Detect which cell encompasses the target text, then output its [x, y] center coordinate. 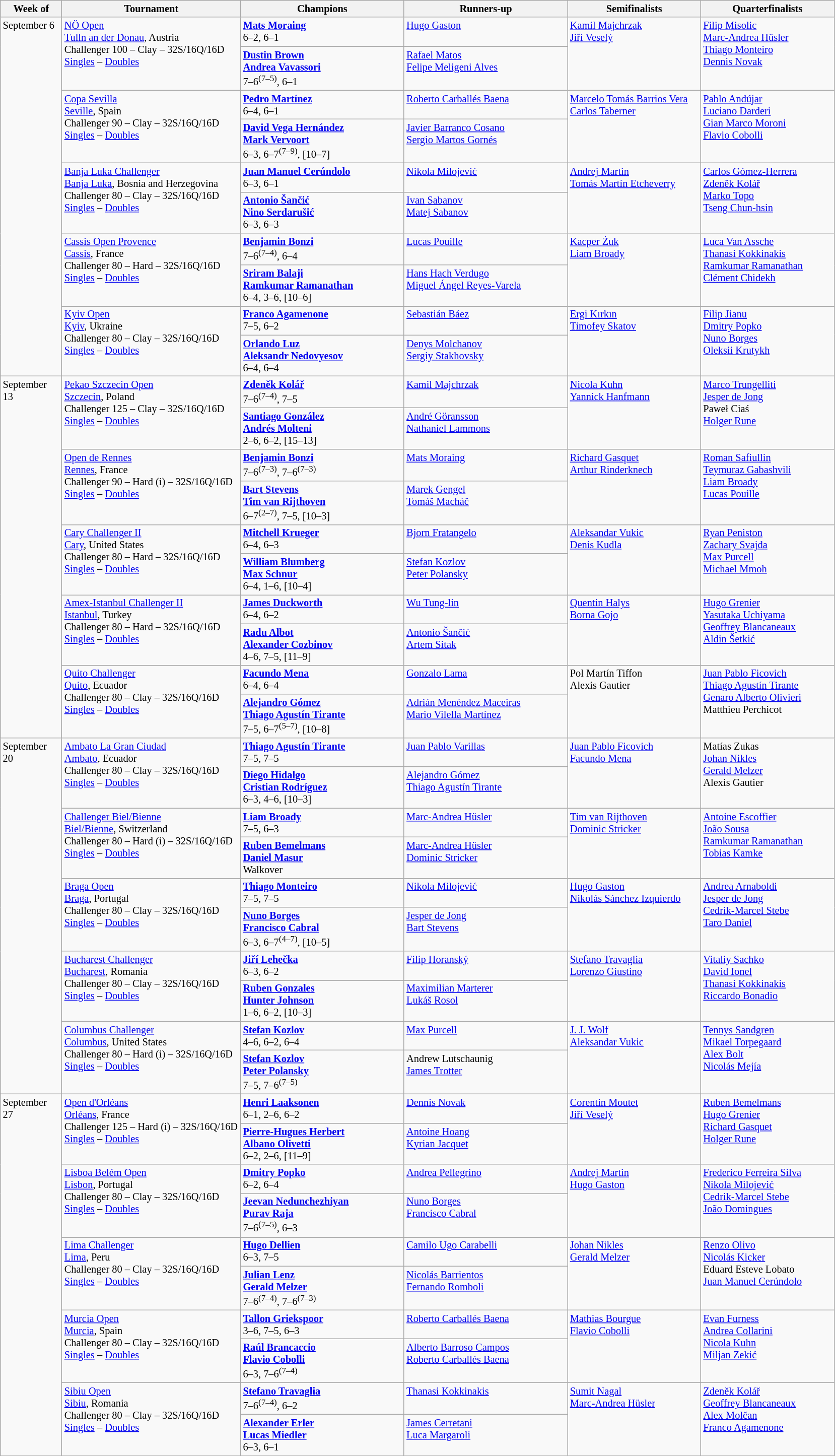
Bjorn Fratangelo [485, 539]
Marc-Andrea Hüsler [485, 823]
Juan Manuel Cerúndolo6–3, 6–1 [322, 177]
Andrew Lutschaunig James Trotter [485, 1072]
September 6 [31, 196]
J. J. Wolf Aleksandar Vukic [635, 1058]
Franco Agamenone7–5, 6–2 [322, 320]
Cary Challenger IICary, United States Challenger 80 – Hard – 32S/16Q/16DSingles – Doubles [151, 559]
Dennis Novak [485, 1108]
Stefano Travaglia7–6(7–4), 6–2 [322, 1399]
Andrej Martin Tomás Martín Etcheverry [635, 197]
Sumit Nagal Marc-Andrea Hüsler [635, 1419]
James Cerretani Luca Margaroli [485, 1435]
Alejandro Gómez Thiago Agustín Tirante7–5, 6–7(5–7), [10–8] [322, 715]
Ambato La Gran CiudadAmbato, Ecuador Challenger 80 – Clay – 32S/16Q/16DSingles – Doubles [151, 773]
Pablo Andújar Luciano Darderi Gian Marco Moroni Flavio Cobolli [768, 127]
Max Purcell [485, 1036]
Sebastián Báez [485, 320]
Stefano Travaglia Lorenzo Giustino [635, 985]
Frederico Ferreira Silva Nikola Milojević Cedrik-Marcel Stebe João Domingues [768, 1201]
Bucharest ChallengerBucharest, Romania Challenger 80 – Clay – 32S/16Q/16DSingles – Doubles [151, 985]
Liam Broady7–5, 6–3 [322, 823]
Javier Barranco Cosano Sergio Martos Gornés [485, 141]
Tallon Griekspoor3–6, 7–5, 6–3 [322, 1325]
Kyiv OpenKyiv, Ukraine Challenger 80 – Clay – 32S/16Q/16DSingles – Doubles [151, 341]
Alberto Barroso Campos Roberto Carballés Baena [485, 1361]
Antonio Šančić Nino Serdarušić6–3, 6–3 [322, 213]
Denys Molchanov Sergiy Stakhovsky [485, 356]
Zdeněk Kolář Geoffrey Blancaneaux Alex Molčan Franco Agamenone [768, 1419]
Thiago Agustín Tirante7–5, 7–5 [322, 752]
Luca Van Assche Thanasi Kokkinakis Ramkumar Ramanathan Clément Chidekh [768, 270]
Week of [31, 9]
Filip Horanský [485, 965]
Corentin Moutet Jiří Veselý [635, 1129]
Stefan Kozlov Peter Polansky [485, 574]
Braga OpenBraga, Portugal Challenger 80 – Clay – 32S/16Q/16DSingles – Doubles [151, 915]
September 27 [31, 1275]
Pol Martín Tiffon Alexis Gautier [635, 701]
Evan Furness Andrea Collarini Nicola Kuhn Miljan Zekić [768, 1346]
Benjamin Bonzi7–6(7–3), 7–6(7–3) [322, 465]
Pekao Szczecin OpenSzczecin, Poland Challenger 125 – Clay – 32S/16Q/16DSingles – Doubles [151, 412]
Jeevan Nedunchezhiyan Purav Raja7–6(7–5), 6–3 [322, 1215]
Nicola Kuhn Yannick Hanfmann [635, 412]
Stefan Kozlov4–6, 6–2, 6–4 [322, 1036]
Marcelo Tomás Barrios Vera Carlos Taberner [635, 127]
Mathias Bourgue Flavio Cobolli [635, 1346]
Benjamin Bonzi7–6(7–4), 6–4 [322, 249]
Mats Moraing6–2, 6–1 [322, 32]
Jiří Lehečka6–3, 6–2 [322, 965]
Alexander Erler Lucas Miedler6–3, 6–1 [322, 1435]
Andrea Pellegrino [485, 1179]
Sriram Balaji Ramkumar Ramanathan6–4, 3–6, [10–6] [322, 285]
Rafael Matos Felipe Meligeni Alves [485, 69]
Radu Albot Alexander Cozbinov4–6, 7–5, [11–9] [322, 644]
Runners-up [485, 9]
Maximilian Marterer Lukáš Rosol [485, 1001]
Marc-Andrea Hüsler Dominic Stricker [485, 857]
Julian Lenz Gerald Melzer7–6(7–4), 7–6(7–3) [322, 1288]
September 13 [31, 557]
Hans Hach Verdugo Miguel Ángel Reyes-Varela [485, 285]
Renzo Olivo Nicolás Kicker Eduard Esteve Lobato Juan Manuel Cerúndolo [768, 1274]
Santiago González Andrés Molteni2–6, 6–2, [15–13] [322, 428]
Hugo Gaston [485, 32]
Hugo Gaston Nikolás Sánchez Izquierdo [635, 915]
Mats Moraing [485, 465]
Wu Tung-lin [485, 609]
Filip Misolic Marc-Andrea Hüsler Thiago Monteiro Dennis Novak [768, 53]
Lisboa Belém OpenLisbon, Portugal Challenger 80 – Clay – 32S/16Q/16DSingles – Doubles [151, 1201]
Juan Pablo Varillas [485, 752]
Dmitry Popko6–2, 6–4 [322, 1179]
Thiago Monteiro7–5, 7–5 [322, 893]
Antonio Šančić Artem Sitak [485, 644]
Amex-Istanbul Challenger IIIstanbul, Turkey Challenger 80 – Hard – 32S/16Q/16DSingles – Doubles [151, 630]
Champions [322, 9]
Roman Safiullin Teymuraz Gabashvili Liam Broady Lucas Pouille [768, 487]
Filip Jianu Dmitry Popko Nuno Borges Oleksii Krutykh [768, 341]
Johan Nikles Gerald Melzer [635, 1274]
Gonzalo Lama [485, 680]
Ergi Kırkın Timofey Skatov [635, 341]
Murcia OpenMurcia, Spain Challenger 80 – Clay – 32S/16Q/16DSingles – Doubles [151, 1346]
Antoine Hoang Kyrian Jacquet [485, 1144]
Aleksandar Vukic Denis Kudla [635, 559]
André Göransson Nathaniel Lammons [485, 428]
Dustin Brown Andrea Vavassori7–6(7–5), 6–1 [322, 69]
Vitaliy Sachko David Ionel Thanasi Kokkinakis Riccardo Bonadio [768, 985]
William Blumberg Max Schnur6–4, 1–6, [10–4] [322, 574]
Andrej Martin Hugo Gaston [635, 1201]
Camilo Ugo Carabelli [485, 1251]
Carlos Gómez-Herrera Zdeněk Kolář Marko Topo Tseng Chun-hsin [768, 197]
Ruben Bemelmans Hugo Grenier Richard Gasquet Holger Rune [768, 1129]
Tournament [151, 9]
Ruben Bemelmans Daniel MasurWalkover [322, 857]
Richard Gasquet Arthur Rinderknech [635, 487]
Raúl Brancaccio Flavio Cobolli6–3, 7–6(7–4) [322, 1361]
Juan Pablo Ficovich Facundo Mena [635, 773]
Marek Gengel Tomáš Macháč [485, 503]
Marco Trungelliti Jesper de Jong Paweł Ciaś Holger Rune [768, 412]
Stefan Kozlov Peter Polansky7–5, 7–6(7–5) [322, 1072]
Zdeněk Kolář7–6(7–4), 7–5 [322, 392]
Ruben Gonzales Hunter Johnson1–6, 6–2, [10–3] [322, 1001]
Juan Pablo Ficovich Thiago Agustín Tirante Genaro Alberto Olivieri Matthieu Perchicot [768, 701]
Banja Luka ChallengerBanja Luka, Bosnia and Herzegovina Challenger 80 – Clay – 32S/16Q/16DSingles – Doubles [151, 197]
Lucas Pouille [485, 249]
Andrea Arnaboldi Jesper de Jong Cedrik-Marcel Stebe Taro Daniel [768, 915]
Sibiu OpenSibiu, Romania Challenger 80 – Clay – 32S/16Q/16DSingles – Doubles [151, 1419]
Lima ChallengerLima, Peru Challenger 80 – Clay – 32S/16Q/16DSingles – Doubles [151, 1274]
Facundo Mena6–4, 6–4 [322, 680]
Quarterfinalists [768, 9]
Ryan Peniston Zachary Svajda Max Purcell Michael Mmoh [768, 559]
David Vega Hernández Mark Vervoort6–3, 6–7(7–9), [10–7] [322, 141]
Cassis Open ProvenceCassis, France Challenger 80 – Hard – 32S/16Q/16DSingles – Doubles [151, 270]
Semifinalists [635, 9]
Ivan Sabanov Matej Sabanov [485, 213]
Pedro Martínez6–4, 6–1 [322, 105]
Hugo Grenier Yasutaka Uchiyama Geoffrey Blancaneaux Aldin Šetkić [768, 630]
Bart Stevens Tim van Rijthoven6–7(2–7), 7–5, [10–3] [322, 503]
Nuno Borges Francisco Cabral6–3, 6–7(4–7), [10–5] [322, 929]
Jesper de Jong Bart Stevens [485, 929]
Pierre-Hugues Herbert Albano Olivetti6–2, 2–6, [11–9] [322, 1144]
Open de RennesRennes, France Challenger 90 – Hard (i) – 32S/16Q/16DSingles – Doubles [151, 487]
Matías Zukas Johan Nikles Gerald Melzer Alexis Gautier [768, 773]
Alejandro Gómez Thiago Agustín Tirante [485, 787]
Diego Hidalgo Cristian Rodríguez6–3, 4–6, [10–3] [322, 787]
Kamil Majchrzak Jiří Veselý [635, 53]
Nicolás Barrientos Fernando Romboli [485, 1288]
Antoine Escoffier João Sousa Ramkumar Ramanathan Tobias Kamke [768, 843]
Copa SevillaSeville, Spain Challenger 90 – Clay – 32S/16Q/16DSingles – Doubles [151, 127]
Columbus ChallengerColumbus, United States Challenger 80 – Hard (i) – 32S/16Q/16DSingles – Doubles [151, 1058]
Hugo Dellien6–3, 7–5 [322, 1251]
Orlando Luz Aleksandr Nedovyesov6–4, 6–4 [322, 356]
James Duckworth6–4, 6–2 [322, 609]
Kacper Żuk Liam Broady [635, 270]
Mitchell Krueger6–4, 6–3 [322, 539]
Kamil Majchrzak [485, 392]
Open d'OrléansOrléans, France Challenger 125 – Hard (i) – 32S/16Q/16DSingles – Doubles [151, 1129]
Challenger Biel/BienneBiel/Bienne, Switzerland Challenger 80 – Hard (i) – 32S/16Q/16DSingles – Doubles [151, 843]
Quito ChallengerQuito, Ecuador Challenger 80 – Clay – 32S/16Q/16DSingles – Doubles [151, 701]
September 20 [31, 916]
Henri Laaksonen6–1, 2–6, 6–2 [322, 1108]
Adrián Menéndez Maceiras Mario Vilella Martínez [485, 715]
Tim van Rijthoven Dominic Stricker [635, 843]
Quentin Halys Borna Gojo [635, 630]
NÖ OpenTulln an der Donau, Austria Challenger 100 – Clay – 32S/16Q/16DSingles – Doubles [151, 53]
Thanasi Kokkinakis [485, 1399]
Nuno Borges Francisco Cabral [485, 1215]
Tennys Sandgren Mikael Torpegaard Alex Bolt Nicolás Mejía [768, 1058]
